Output the (X, Y) coordinate of the center of the cell containing the given text.  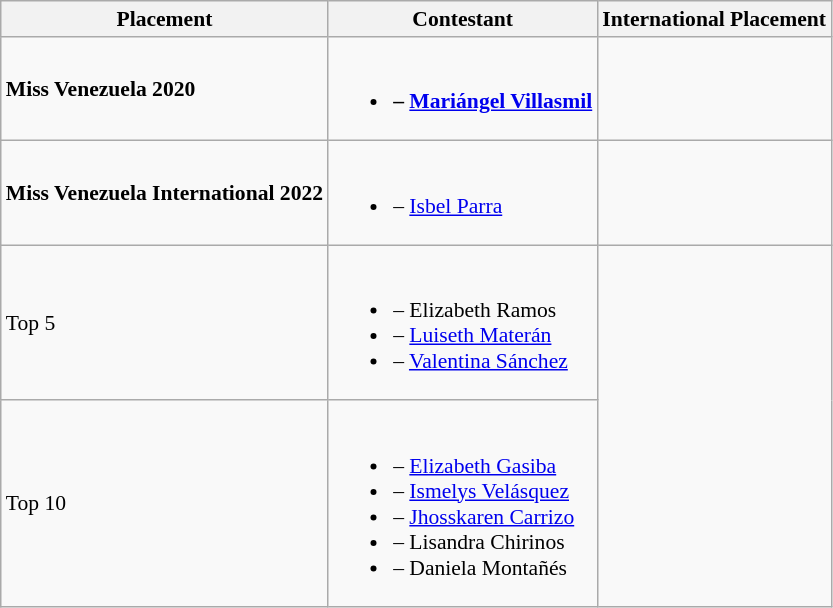
International Placement (714, 19)
– Elizabeth Gasiba – Ismelys Velásquez – Jhosskaren Carrizo – Lisandra Chirinos – Daniela Montañés (462, 504)
Contestant (462, 19)
– Mariángel Villasmil (462, 89)
Placement (164, 19)
Miss Venezuela International 2022 (164, 193)
– Isbel Parra (462, 193)
– Elizabeth Ramos – Luiseth Materán – Valentina Sánchez (462, 322)
Top 10 (164, 504)
Miss Venezuela 2020 (164, 89)
Top 5 (164, 322)
